Pinpoint the cell where the given text exists, returning its (X, Y) midpoint coordinate. 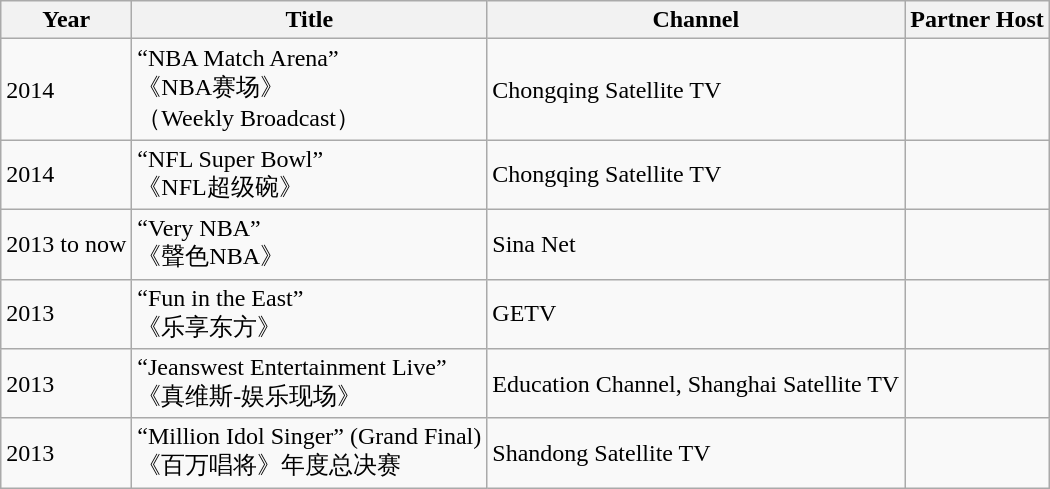
“NFL Super Bowl”《NFL超级碗》 (310, 175)
Shandong Satellite TV (696, 453)
Channel (696, 20)
Sina Net (696, 244)
Title (310, 20)
Year (66, 20)
“Million Idol Singer” (Grand Final)《百万唱将》年度总决赛 (310, 453)
2013 to now (66, 244)
“NBA Match Arena”《NBA赛场》（Weekly Broadcast） (310, 90)
“Fun in the East”《乐享东方》 (310, 314)
“Very NBA”《聲色NBA》 (310, 244)
Education Channel, Shanghai Satellite TV (696, 384)
Partner Host (978, 20)
GETV (696, 314)
“Jeanswest Entertainment Live”《真维斯-娱乐现场》 (310, 384)
